Scan for the cell matching the given text and deliver its (x, y) coordinate at center. 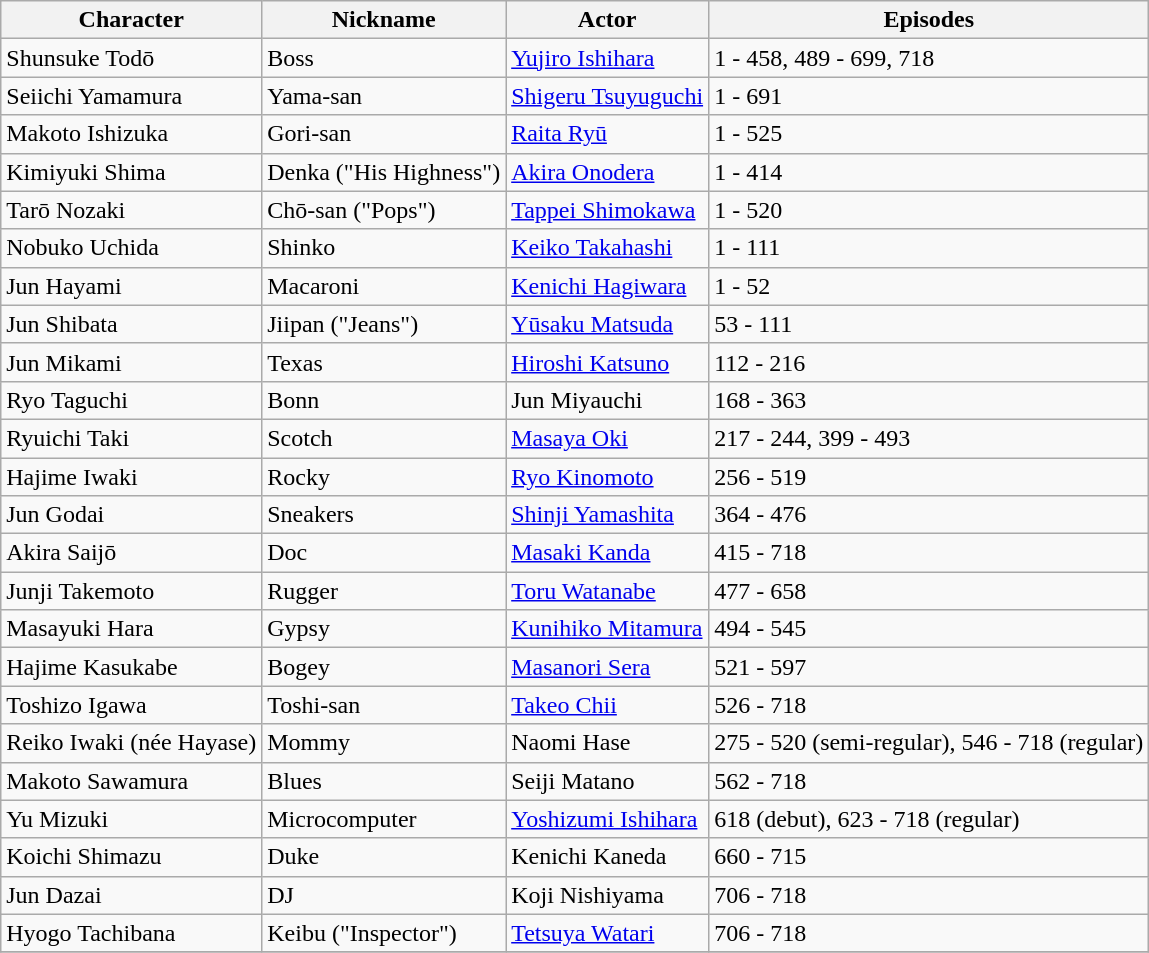
Kimiyuki Shima (132, 172)
Scotch (384, 438)
1 - 520 (929, 210)
Boss (384, 58)
Kenichi Hagiwara (608, 286)
DJ (384, 895)
Nobuko Uchida (132, 248)
Keibu ("Inspector") (384, 933)
415 - 718 (929, 553)
Naomi Hase (608, 743)
1 - 111 (929, 248)
53 - 111 (929, 324)
Toshi-san (384, 705)
168 - 363 (929, 400)
Jiipan ("Jeans") (384, 324)
1 - 414 (929, 172)
Takeo Chii (608, 705)
477 - 658 (929, 591)
Rocky (384, 477)
526 - 718 (929, 705)
Shunsuke Todō (132, 58)
Tappei Shimokawa (608, 210)
Bonn (384, 400)
Shigeru Tsuyuguchi (608, 96)
521 - 597 (929, 667)
494 - 545 (929, 629)
Ryuichi Taki (132, 438)
Duke (384, 857)
275 - 520 (semi-regular), 546 - 718 (regular) (929, 743)
Ryo Taguchi (132, 400)
Shinko (384, 248)
Toru Watanabe (608, 591)
Gypsy (384, 629)
Jun Hayami (132, 286)
Seiji Matano (608, 781)
Hajime Kasukabe (132, 667)
Sneakers (384, 515)
Jun Godai (132, 515)
Jun Mikami (132, 362)
Keiko Takahashi (608, 248)
Toshizo Igawa (132, 705)
660 - 715 (929, 857)
Masaki Kanda (608, 553)
Akira Saijō (132, 553)
Akira Onodera (608, 172)
Seiichi Yamamura (132, 96)
Hyogo Tachibana (132, 933)
Hiroshi Katsuno (608, 362)
Jun Dazai (132, 895)
562 - 718 (929, 781)
Yu Mizuki (132, 819)
Koichi Shimazu (132, 857)
Yoshizumi Ishihara (608, 819)
Chō-san ("Pops") (384, 210)
Masayuki Hara (132, 629)
Masaya Oki (608, 438)
Nickname (384, 20)
1 - 691 (929, 96)
Blues (384, 781)
Microcomputer (384, 819)
Reiko Iwaki (née Hayase) (132, 743)
Jun Miyauchi (608, 400)
1 - 458, 489 - 699, 718 (929, 58)
Actor (608, 20)
217 - 244, 399 - 493 (929, 438)
Rugger (384, 591)
Texas (384, 362)
Tetsuya Watari (608, 933)
364 - 476 (929, 515)
Yama-san (384, 96)
Masanori Sera (608, 667)
618 (debut), 623 - 718 (regular) (929, 819)
Doc (384, 553)
Makoto Ishizuka (132, 134)
Kunihiko Mitamura (608, 629)
Character (132, 20)
112 - 216 (929, 362)
Hajime Iwaki (132, 477)
1 - 525 (929, 134)
1 - 52 (929, 286)
Denka ("His Highness") (384, 172)
Jun Shibata (132, 324)
Macaroni (384, 286)
Raita Ryū (608, 134)
Mommy (384, 743)
Makoto Sawamura (132, 781)
Bogey (384, 667)
Ryo Kinomoto (608, 477)
Koji Nishiyama (608, 895)
Junji Takemoto (132, 591)
Episodes (929, 20)
Tarō Nozaki (132, 210)
Yujiro Ishihara (608, 58)
Shinji Yamashita (608, 515)
Yūsaku Matsuda (608, 324)
Kenichi Kaneda (608, 857)
256 - 519 (929, 477)
Gori-san (384, 134)
